Extract the (X, Y) coordinate from the center of the cell holding the provided text.  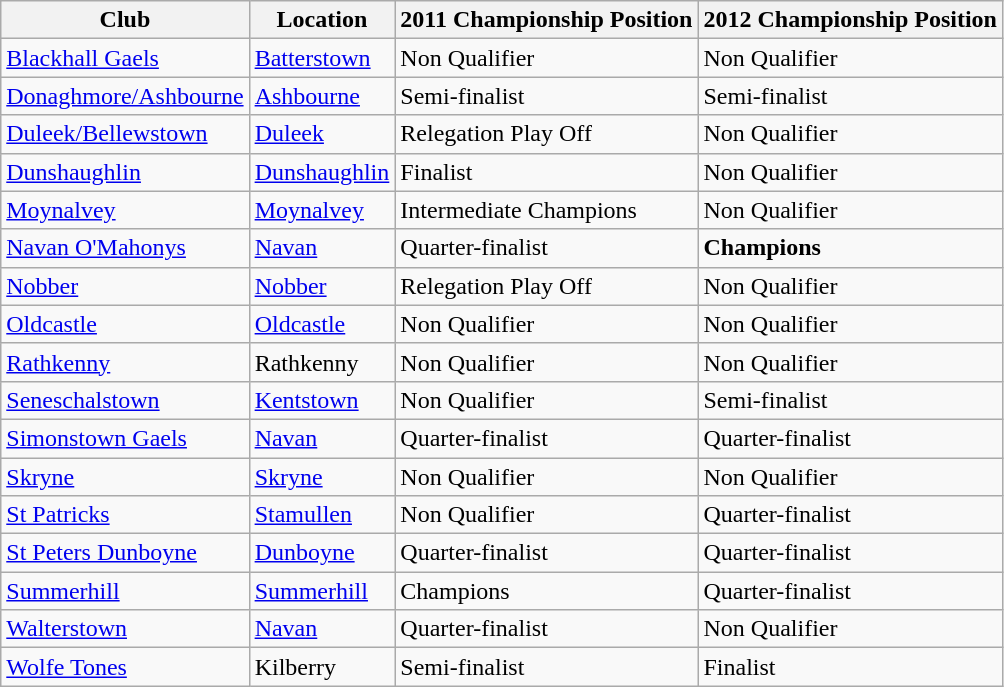
Stamullen (322, 515)
2012 Championship Position (850, 20)
Intermediate Champions (546, 210)
Simonstown Gaels (125, 438)
Kentstown (322, 400)
Navan O'Mahonys (125, 248)
St Peters Dunboyne (125, 553)
Duleek (322, 134)
Kilberry (322, 667)
Club (125, 20)
Walterstown (125, 629)
Donaghmore/Ashbourne (125, 96)
Dunboyne (322, 553)
Wolfe Tones (125, 667)
2011 Championship Position (546, 20)
Batterstown (322, 58)
Duleek/Bellewstown (125, 134)
Seneschalstown (125, 400)
Location (322, 20)
St Patricks (125, 515)
Blackhall Gaels (125, 58)
Ashbourne (322, 96)
